From the cell containing the given text, extract its center point as [X, Y] coordinate. 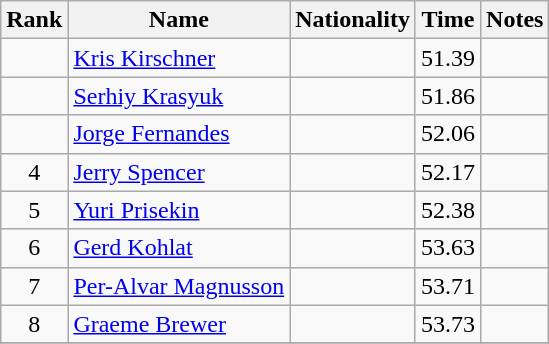
Per-Alvar Magnusson [179, 286]
Name [179, 20]
Jerry Spencer [179, 172]
52.06 [448, 134]
Time [448, 20]
53.63 [448, 248]
53.71 [448, 286]
52.38 [448, 210]
Notes [515, 20]
5 [34, 210]
Serhiy Krasyuk [179, 96]
Gerd Kohlat [179, 248]
8 [34, 324]
Yuri Prisekin [179, 210]
51.86 [448, 96]
53.73 [448, 324]
Rank [34, 20]
52.17 [448, 172]
7 [34, 286]
Graeme Brewer [179, 324]
51.39 [448, 58]
4 [34, 172]
6 [34, 248]
Nationality [353, 20]
Kris Kirschner [179, 58]
Jorge Fernandes [179, 134]
